For the text-containing cell, return its midpoint in (x, y) coordinate format. 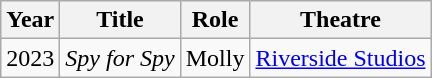
Riverside Studios (340, 58)
Year (30, 20)
Title (120, 20)
Molly (215, 58)
2023 (30, 58)
Role (215, 20)
Spy for Spy (120, 58)
Theatre (340, 20)
